Provide the (x, y) coordinate of the cell's center where the given text is located.  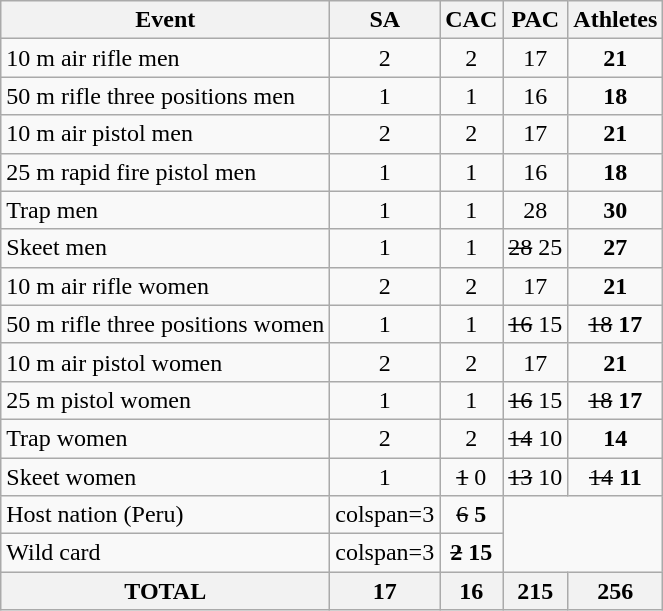
Trap women (166, 438)
28 (536, 210)
Host nation (Peru) (166, 515)
SA (385, 20)
Trap men (166, 210)
14 11 (616, 477)
2 15 (472, 553)
215 (536, 591)
25 m pistol women (166, 400)
1 0 (472, 477)
CAC (472, 20)
TOTAL (166, 591)
Skeet women (166, 477)
Skeet men (166, 248)
256 (616, 591)
14 (616, 438)
28 25 (536, 248)
PAC (536, 20)
Event (166, 20)
10 m air rifle women (166, 286)
27 (616, 248)
6 5 (472, 515)
Athletes (616, 20)
13 10 (536, 477)
10 m air rifle men (166, 58)
50 m rifle three positions women (166, 324)
Wild card (166, 553)
25 m rapid fire pistol men (166, 172)
10 m air pistol women (166, 362)
14 10 (536, 438)
10 m air pistol men (166, 134)
50 m rifle three positions men (166, 96)
30 (616, 210)
